Return the (X, Y) coordinate for the center point of the cell that contains the specified text.  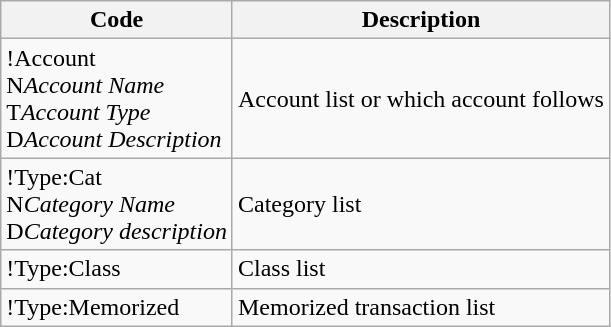
Description (420, 20)
!Type:Class (117, 269)
Memorized transaction list (420, 307)
Code (117, 20)
!AccountNAccount NameTAccount TypeDAccount Description (117, 98)
Category list (420, 204)
Class list (420, 269)
!Type:Memorized (117, 307)
Account list or which account follows (420, 98)
!Type:CatNCategory NameDCategory description (117, 204)
